Pinpoint the cell where the given text exists, returning its (X, Y) midpoint coordinate. 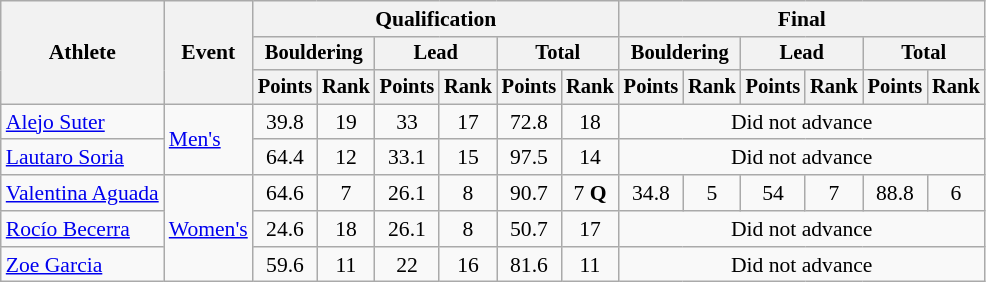
Final (802, 19)
34.8 (651, 193)
90.7 (529, 193)
64.4 (285, 158)
Alejo Suter (82, 122)
33 (407, 122)
Rocío Becerra (82, 229)
14 (590, 158)
6 (956, 193)
15 (468, 158)
72.8 (529, 122)
64.6 (285, 193)
54 (773, 193)
Men's (208, 140)
33.1 (407, 158)
5 (712, 193)
Women's (208, 228)
Lautaro Soria (82, 158)
Event (208, 52)
Athlete (82, 52)
Qualification (436, 19)
7 Q (590, 193)
19 (346, 122)
88.8 (895, 193)
24.6 (285, 229)
Valentina Aguada (82, 193)
50.7 (529, 229)
97.5 (529, 158)
39.8 (285, 122)
12 (346, 158)
